Identify which cell holds the provided text, then report its [x, y] central coordinate. 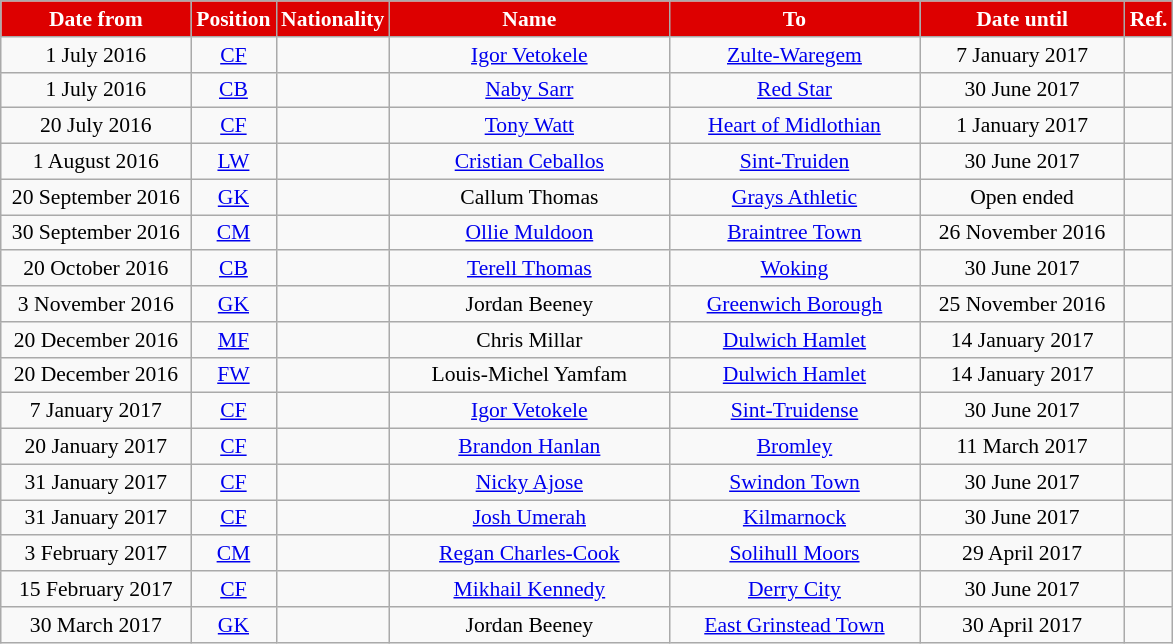
11 March 2017 [1022, 447]
Josh Umerah [529, 518]
MF [234, 340]
26 November 2016 [1022, 233]
20 July 2016 [96, 126]
3 February 2017 [96, 554]
Greenwich Borough [794, 304]
30 April 2017 [1022, 625]
3 November 2016 [96, 304]
29 April 2017 [1022, 554]
30 September 2016 [96, 233]
Nicky Ajose [529, 482]
Bromley [794, 447]
FW [234, 375]
Kilmarnock [794, 518]
Ollie Muldoon [529, 233]
Derry City [794, 589]
Date until [1022, 19]
20 October 2016 [96, 269]
East Grinstead Town [794, 625]
Sint-Truidense [794, 411]
Red Star [794, 90]
20 September 2016 [96, 197]
Grays Athletic [794, 197]
Ref. [1149, 19]
To [794, 19]
Callum Thomas [529, 197]
Position [234, 19]
25 November 2016 [1022, 304]
1 August 2016 [96, 162]
Braintree Town [794, 233]
Louis-Michel Yamfam [529, 375]
Brandon Hanlan [529, 447]
Naby Sarr [529, 90]
15 February 2017 [96, 589]
1 January 2017 [1022, 126]
Name [529, 19]
Terell Thomas [529, 269]
Woking [794, 269]
Sint-Truiden [794, 162]
Open ended [1022, 197]
Heart of Midlothian [794, 126]
Zulte-Waregem [794, 55]
Mikhail Kennedy [529, 589]
LW [234, 162]
Swindon Town [794, 482]
Chris Millar [529, 340]
Date from [96, 19]
Tony Watt [529, 126]
Cristian Ceballos [529, 162]
Regan Charles-Cook [529, 554]
Solihull Moors [794, 554]
30 March 2017 [96, 625]
Nationality [332, 19]
20 January 2017 [96, 447]
